Scan for the cell matching the given text and deliver its (X, Y) coordinate at center. 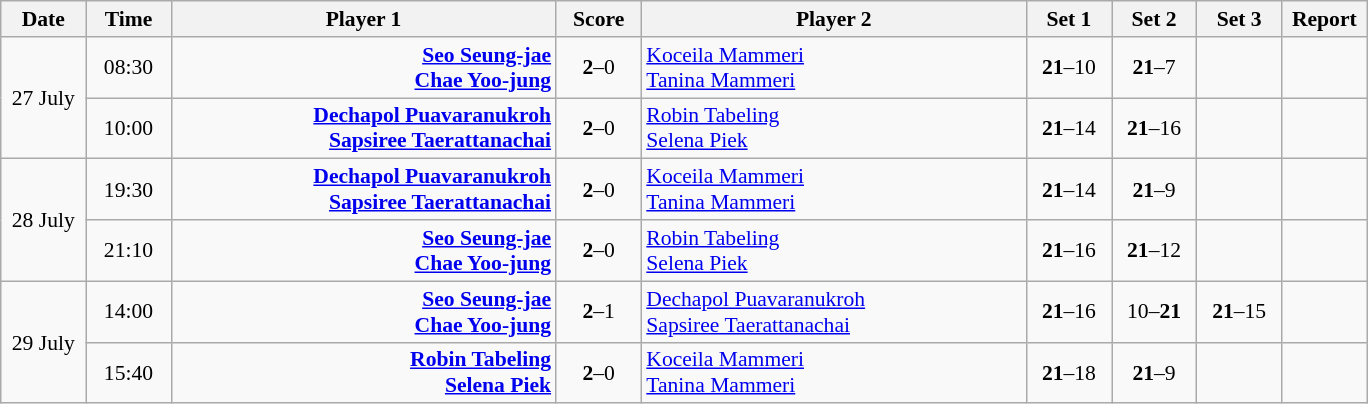
15:40 (128, 372)
28 July (44, 220)
Player 1 (364, 19)
21–7 (1154, 68)
08:30 (128, 68)
21–12 (1154, 250)
Report (1324, 19)
10:00 (128, 128)
21–18 (1068, 372)
Score (598, 19)
21–10 (1068, 68)
29 July (44, 342)
19:30 (128, 190)
21–15 (1240, 312)
27 July (44, 98)
Set 1 (1068, 19)
Time (128, 19)
Player 2 (834, 19)
14:00 (128, 312)
Set 3 (1240, 19)
Date (44, 19)
2–1 (598, 312)
Set 2 (1154, 19)
21:10 (128, 250)
10–21 (1154, 312)
